Search for the cell housing the specified text and yield its (x, y) center coordinate. 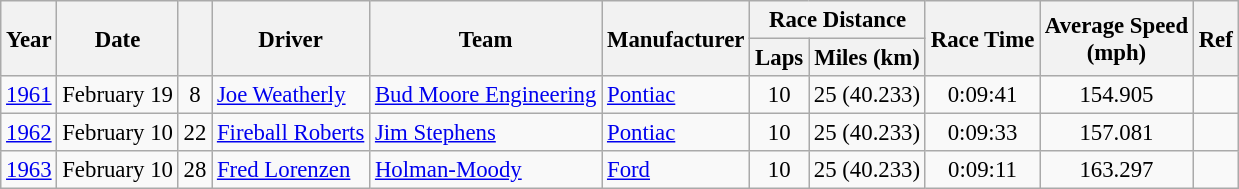
163.297 (1117, 170)
0:09:33 (982, 133)
Laps (780, 58)
Manufacturer (676, 38)
Date (118, 38)
Jim Stephens (486, 133)
Team (486, 38)
Ford (676, 170)
8 (194, 95)
Year (29, 38)
Fred Lorenzen (291, 170)
28 (194, 170)
Driver (291, 38)
Race Distance (838, 20)
Race Time (982, 38)
Holman-Moody (486, 170)
1962 (29, 133)
February 19 (118, 95)
1961 (29, 95)
Ref (1216, 38)
22 (194, 133)
Fireball Roberts (291, 133)
Average Speed(mph) (1117, 38)
Joe Weatherly (291, 95)
154.905 (1117, 95)
0:09:41 (982, 95)
0:09:11 (982, 170)
Miles (km) (866, 58)
157.081 (1117, 133)
Bud Moore Engineering (486, 95)
1963 (29, 170)
